Return the [X, Y] coordinate for the center point of the cell that contains the specified text.  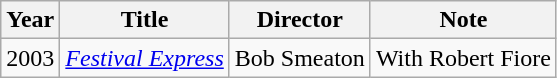
Director [300, 20]
Note [463, 20]
Title [144, 20]
Festival Express [144, 58]
2003 [30, 58]
With Robert Fiore [463, 58]
Year [30, 20]
Bob Smeaton [300, 58]
